Find where the given text appears and provide that cell's center as (x, y) coordinate. 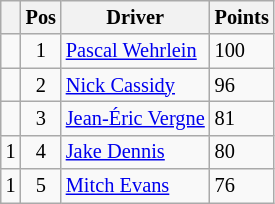
2 (41, 85)
Pos (41, 17)
Driver (136, 17)
76 (242, 186)
Pascal Wehrlein (136, 51)
3 (41, 118)
Mitch Evans (136, 186)
100 (242, 51)
4 (41, 152)
80 (242, 152)
Jake Dennis (136, 152)
Nick Cassidy (136, 85)
5 (41, 186)
Points (242, 17)
81 (242, 118)
96 (242, 85)
Jean-Éric Vergne (136, 118)
